Provide the [x, y] coordinate of the cell's center where the given text is located.  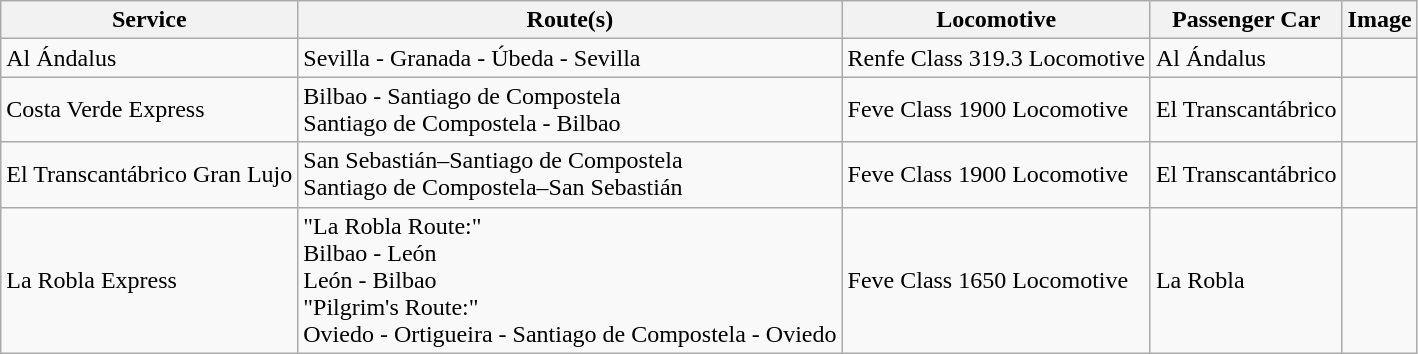
Sevilla - Granada - Úbeda - Sevilla [570, 58]
San Sebastián–Santiago de CompostelaSantiago de Compostela–San Sebastián [570, 174]
Image [1380, 20]
La Robla Express [150, 280]
Service [150, 20]
Renfe Class 319.3 Locomotive [996, 58]
Costa Verde Express [150, 110]
Passenger Car [1246, 20]
La Robla [1246, 280]
Route(s) [570, 20]
Bilbao - Santiago de CompostelaSantiago de Compostela - Bilbao [570, 110]
El Transcantábrico Gran Lujo [150, 174]
"La Robla Route:"Bilbao - LeónLeón - Bilbao"Pilgrim's Route:"Oviedo - Ortigueira - Santiago de Compostela - Oviedo [570, 280]
Locomotive [996, 20]
Feve Class 1650 Locomotive [996, 280]
